Pinpoint the cell where the given text exists, returning its [x, y] midpoint coordinate. 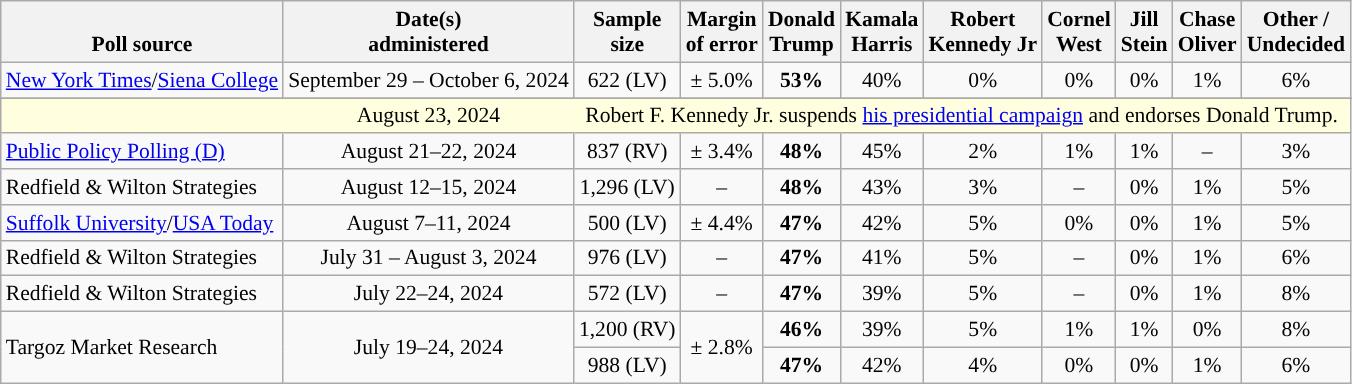
2% [982, 152]
40% [882, 80]
622 (LV) [628, 80]
September 29 – October 6, 2024 [428, 80]
976 (LV) [628, 258]
45% [882, 152]
46% [802, 330]
July 19–24, 2024 [428, 348]
New York Times/Siena College [142, 80]
ChaseOliver [1208, 32]
1,296 (LV) [628, 187]
41% [882, 258]
500 (LV) [628, 223]
1,200 (RV) [628, 330]
Poll source [142, 32]
53% [802, 80]
± 4.4% [722, 223]
August 7–11, 2024 [428, 223]
Suffolk University/USA Today [142, 223]
JillStein [1144, 32]
August 12–15, 2024 [428, 187]
July 22–24, 2024 [428, 294]
Samplesize [628, 32]
4% [982, 365]
43% [882, 187]
988 (LV) [628, 365]
DonaldTrump [802, 32]
± 2.8% [722, 348]
August 23, 2024 [428, 116]
± 3.4% [722, 152]
Public Policy Polling (D) [142, 152]
August 21–22, 2024 [428, 152]
Targoz Market Research [142, 348]
Robert F. Kennedy Jr. suspends his presidential campaign and endorses Donald Trump. [962, 116]
Date(s)administered [428, 32]
CornelWest [1079, 32]
July 31 – August 3, 2024 [428, 258]
KamalaHarris [882, 32]
Other /Undecided [1296, 32]
± 5.0% [722, 80]
Marginof error [722, 32]
572 (LV) [628, 294]
RobertKennedy Jr [982, 32]
837 (RV) [628, 152]
